Return (X, Y) of the center of cell containing provided text 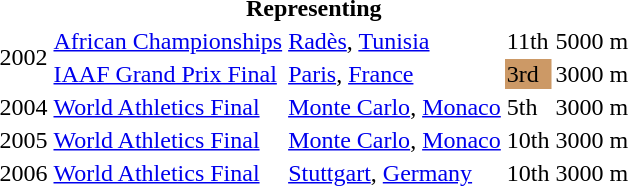
5th (528, 107)
IAAF Grand Prix Final (168, 74)
Paris, France (395, 74)
10th (528, 140)
African Championships (168, 41)
Radès, Tunisia (395, 41)
11th (528, 41)
3rd (528, 74)
